For the text-containing cell, return its midpoint in (x, y) coordinate format. 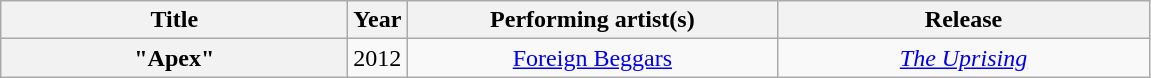
"Apex" (174, 58)
Release (964, 20)
Year (378, 20)
The Uprising (964, 58)
Foreign Beggars (592, 58)
Title (174, 20)
2012 (378, 58)
Performing artist(s) (592, 20)
